Identify which cell holds the provided text, then report its (X, Y) central coordinate. 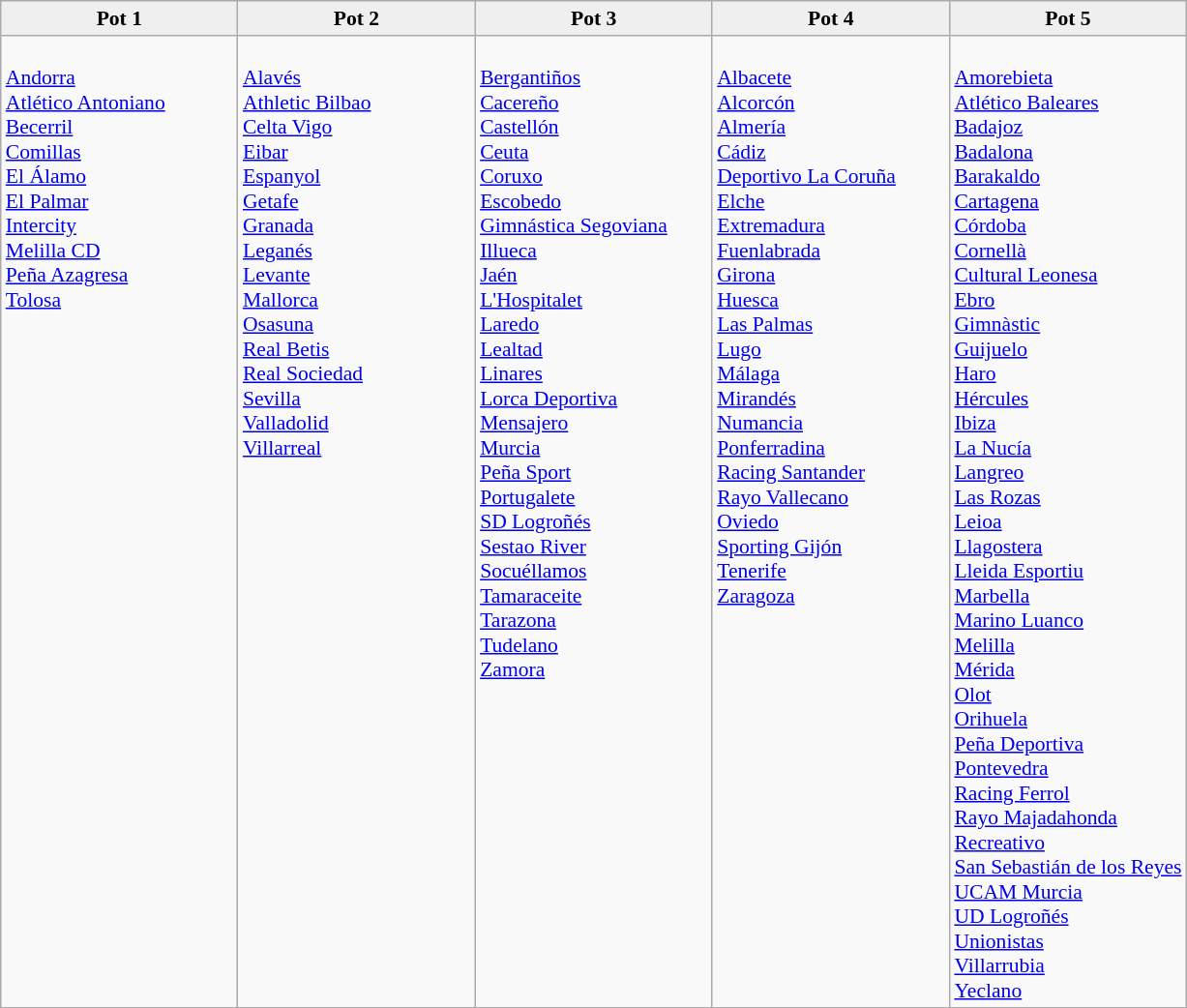
Pot 4 (830, 18)
Pot 5 (1068, 18)
Andorra Atlético Antoniano Becerril Comillas El Álamo El Palmar Intercity Melilla CD Peña Azagresa Tolosa (120, 522)
Pot 1 (120, 18)
Pot 2 (356, 18)
Pot 3 (594, 18)
